Return the [x, y] coordinate for the center point of the cell that contains the specified text.  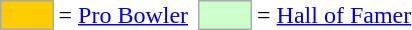
= Pro Bowler [124, 15]
